Find where the given text appears and provide that cell's center as [X, Y] coordinate. 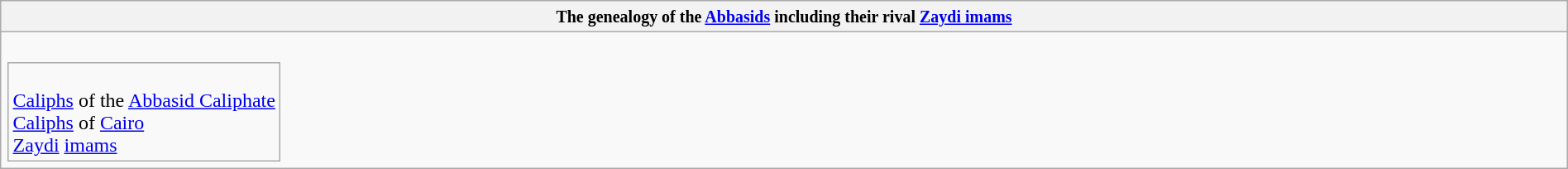
The genealogy of the Abbasids including their rival Zaydi imams [784, 17]
